Determine the (x, y) coordinate at the center of the cell enclosing the given text.  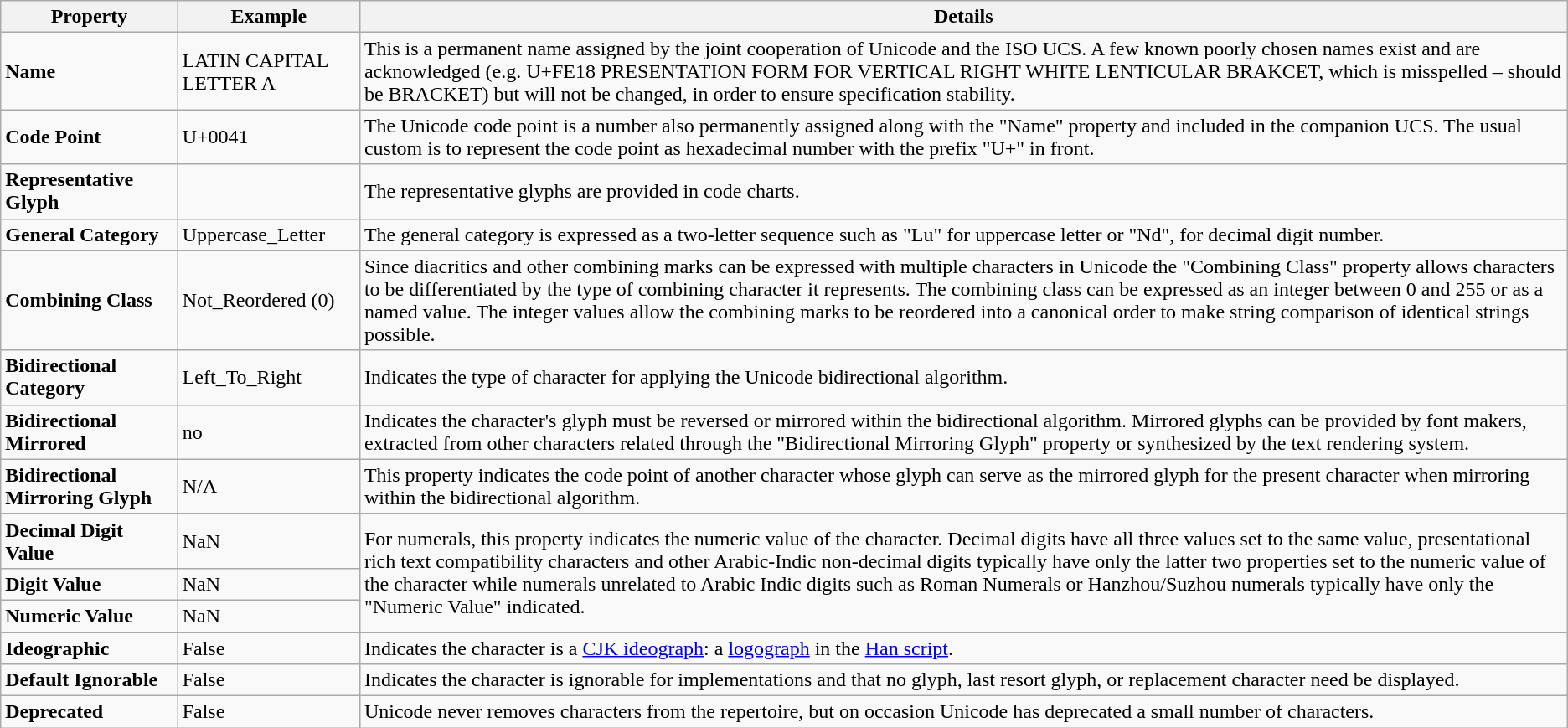
N/A (268, 486)
Decimal Digit Value (89, 541)
General Category (89, 235)
The representative glyphs are provided in code charts. (963, 191)
Bidirectional Mirrored (89, 432)
LATIN CAPITAL LETTER A (268, 71)
Numeric Value (89, 616)
Indicates the character is a CJK ideograph: a logograph in the Han script. (963, 648)
Not_Reordered (0) (268, 300)
no (268, 432)
Code Point (89, 137)
Example (268, 17)
Left_To_Right (268, 377)
Unicode never removes characters from the repertoire, but on occasion Unicode has deprecated a small number of characters. (963, 712)
Details (963, 17)
Ideographic (89, 648)
U+0041 (268, 137)
Combining Class (89, 300)
Digit Value (89, 584)
Deprecated (89, 712)
Property (89, 17)
Bidirectional Category (89, 377)
Indicates the type of character for applying the Unicode bidirectional algorithm. (963, 377)
Default Ignorable (89, 680)
Uppercase_Letter (268, 235)
Representative Glyph (89, 191)
Indicates the character is ignorable for implementations and that no glyph, last resort glyph, or replacement character need be displayed. (963, 680)
Name (89, 71)
Bidirectional Mirroring Glyph (89, 486)
The general category is expressed as a two-letter sequence such as "Lu" for uppercase letter or "Nd", for decimal digit number. (963, 235)
